Determine the (x, y) coordinate at the center of the cell enclosing the given text.  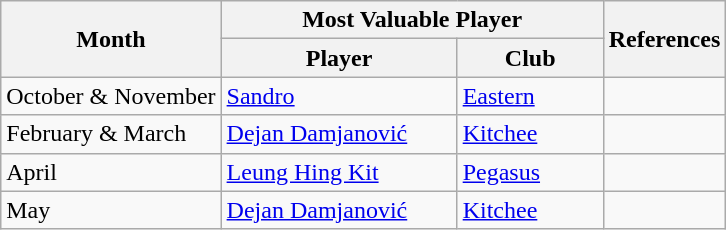
Club (530, 58)
Month (111, 39)
April (111, 172)
Player (339, 58)
Eastern (530, 96)
Most Valuable Player (412, 20)
Pegasus (530, 172)
References (664, 39)
February & March (111, 134)
Leung Hing Kit (339, 172)
May (111, 210)
October & November (111, 96)
Sandro (339, 96)
